Extract the (x, y) coordinate from the center of the cell holding the provided text.  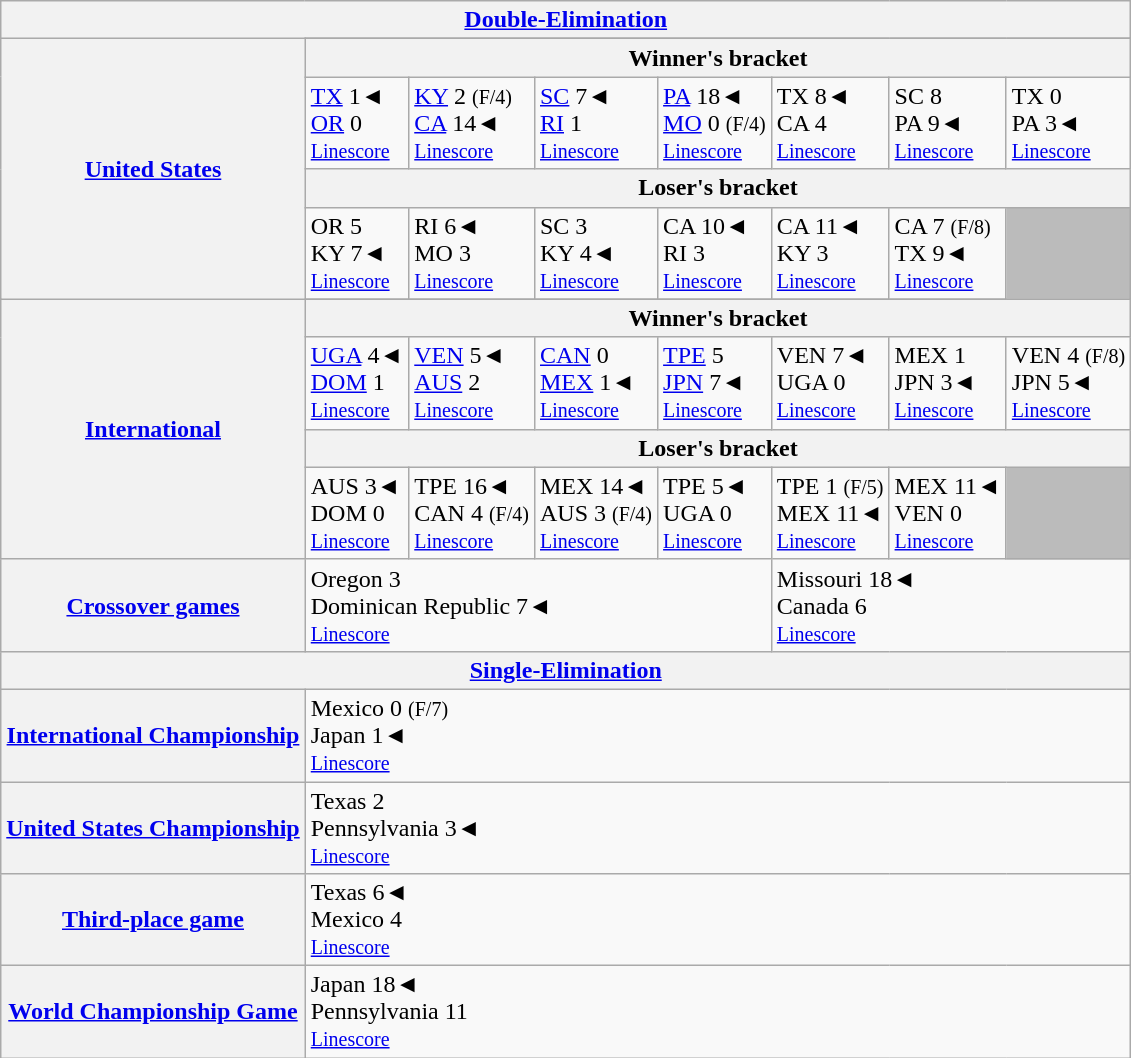
Japan 18◄ Pennsylvania 11Linescore (718, 1012)
Texas 2 Pennsylvania 3◄Linescore (718, 828)
PA 18◄ MO 0 (F/4)Linescore (715, 123)
Oregon 3 Dominican Republic 7◄Linescore (538, 605)
SC 7◄ RI 1Linescore (596, 123)
VEN 4 (F/8) JPN 5◄Linescore (1068, 383)
Third-place game (153, 920)
VEN 5◄ AUS 2Linescore (472, 383)
AUS 3◄ DOM 0Linescore (357, 513)
Single-Elimination (566, 670)
Mexico 0 (F/7) Japan 1◄Linescore (718, 735)
MEX 11◄ VEN 0Linescore (948, 513)
UGA 4◄ DOM 1Linescore (357, 383)
Missouri 18◄ Canada 6Linescore (950, 605)
TPE 5 JPN 7◄Linescore (715, 383)
MEX 1 JPN 3◄Linescore (948, 383)
MEX 14◄ AUS 3 (F/4)Linescore (596, 513)
United States (153, 169)
TX 0 PA 3◄Linescore (1068, 123)
CA 7 (F/8) TX 9◄Linescore (948, 253)
Crossover games (153, 605)
CA 11◄ KY 3Linescore (830, 253)
TPE 5◄ UGA 0Linescore (715, 513)
CA 10◄ RI 3Linescore (715, 253)
OR 5 KY 7◄Linescore (357, 253)
TPE 1 (F/5) MEX 11◄Linescore (830, 513)
World Championship Game (153, 1012)
International Championship (153, 735)
Double-Elimination (566, 20)
Texas 6◄ Mexico 4Linescore (718, 920)
TX 1◄ OR 0Linescore (357, 123)
SC 3 KY 4◄Linescore (596, 253)
KY 2 (F/4) CA 14◄Linescore (472, 123)
International (153, 429)
TX 8◄ CA 4Linescore (830, 123)
TPE 16◄ CAN 4 (F/4)Linescore (472, 513)
SC 8 PA 9◄Linescore (948, 123)
RI 6◄ MO 3Linescore (472, 253)
CAN 0 MEX 1◄Linescore (596, 383)
VEN 7◄ UGA 0Linescore (830, 383)
United States Championship (153, 828)
